Determine the (x, y) coordinate at the center of the cell enclosing the given text.  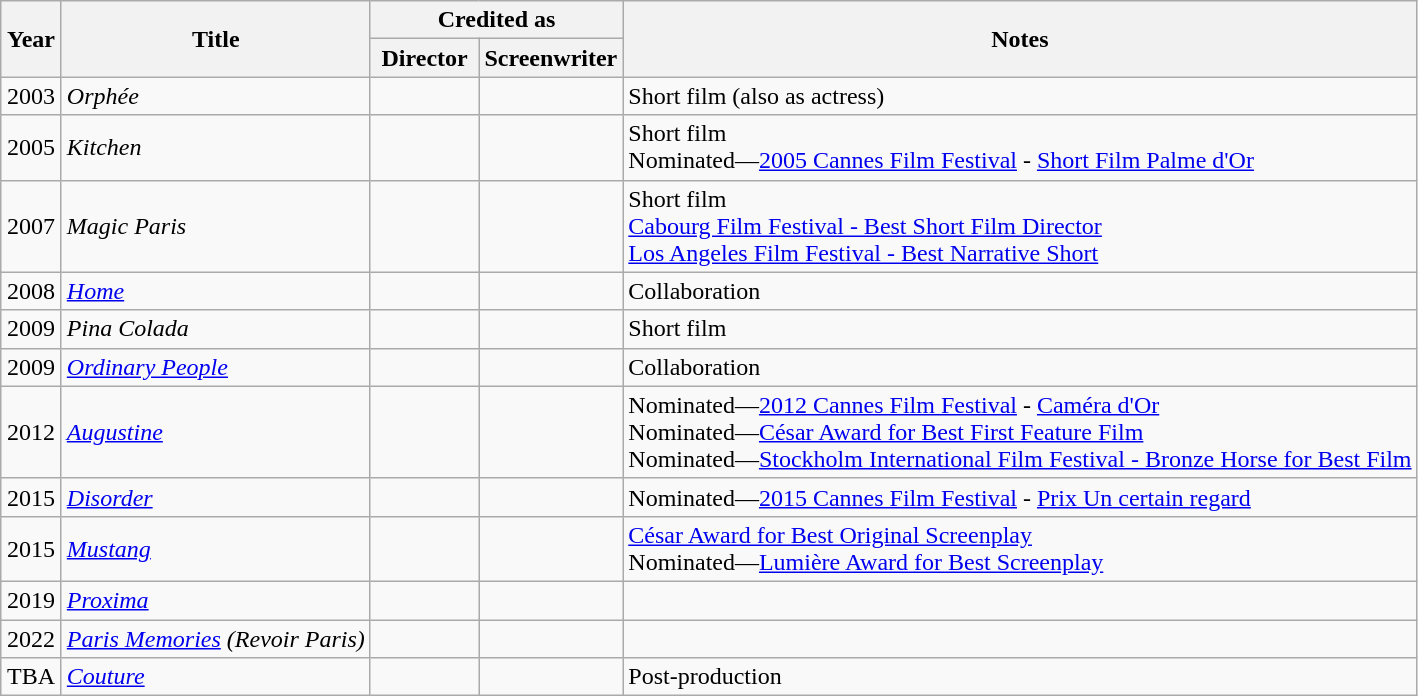
Proxima (216, 600)
Kitchen (216, 148)
2022 (32, 639)
Short film (also as actress) (1020, 96)
Augustine (216, 432)
Title (216, 39)
Home (216, 291)
TBA (32, 677)
2008 (32, 291)
Post-production (1020, 677)
Short film (1020, 329)
Short filmCabourg Film Festival - Best Short Film DirectorLos Angeles Film Festival - Best Narrative Short (1020, 226)
Pina Colada (216, 329)
Couture (216, 677)
Director (424, 58)
Year (32, 39)
2007 (32, 226)
Orphée (216, 96)
Disorder (216, 497)
Mustang (216, 548)
2019 (32, 600)
2005 (32, 148)
2012 (32, 432)
Ordinary People (216, 367)
Magic Paris (216, 226)
Short filmNominated—2005 Cannes Film Festival - Short Film Palme d'Or (1020, 148)
Paris Memories (Revoir Paris) (216, 639)
2003 (32, 96)
César Award for Best Original ScreenplayNominated—Lumière Award for Best Screenplay (1020, 548)
Nominated—2015 Cannes Film Festival - Prix Un certain regard (1020, 497)
Screenwriter (551, 58)
Credited as (496, 20)
Notes (1020, 39)
